Return [x, y] of the center of cell containing provided text 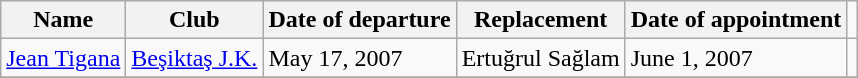
Name [64, 20]
Ertuğrul Sağlam [540, 58]
Replacement [540, 20]
June 1, 2007 [736, 58]
May 17, 2007 [360, 58]
Jean Tigana [64, 58]
Club [194, 20]
Date of departure [360, 20]
Beşiktaş J.K. [194, 58]
Date of appointment [736, 20]
